Determine the [x, y] coordinate at the center of the cell enclosing the given text.  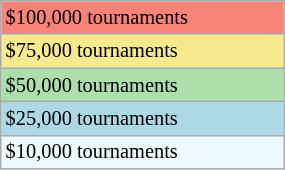
$75,000 tournaments [142, 51]
$25,000 tournaments [142, 118]
$50,000 tournaments [142, 85]
$10,000 tournaments [142, 152]
$100,000 tournaments [142, 17]
